Scan for the cell matching the given text and deliver its (X, Y) coordinate at center. 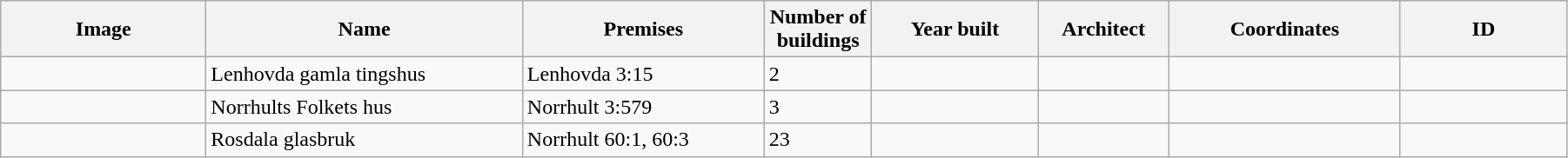
Year built (955, 30)
3 (818, 107)
Norrhult 60:1, 60:3 (643, 140)
Lenhovda 3:15 (643, 74)
Premises (643, 30)
Architect (1103, 30)
Norrhults Folkets hus (365, 107)
Rosdala glasbruk (365, 140)
Image (104, 30)
Number ofbuildings (818, 30)
Name (365, 30)
Norrhult 3:579 (643, 107)
2 (818, 74)
Lenhovda gamla tingshus (365, 74)
Coordinates (1284, 30)
ID (1483, 30)
23 (818, 140)
